Return [x, y] of the center of cell containing provided text 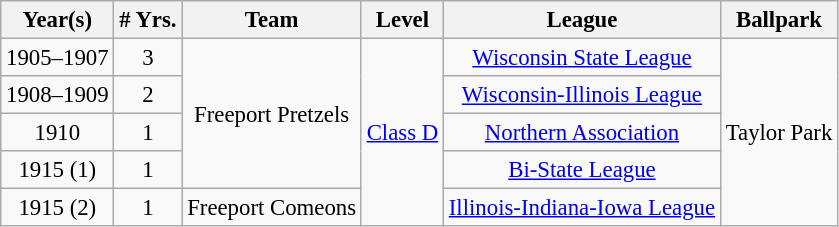
Year(s) [58, 20]
1905–1907 [58, 58]
1915 (1) [58, 170]
1915 (2) [58, 208]
Team [272, 20]
2 [148, 95]
3 [148, 58]
Class D [402, 133]
Illinois-Indiana-Iowa League [582, 208]
Bi-State League [582, 170]
Wisconsin State League [582, 58]
Wisconsin-Illinois League [582, 95]
Level [402, 20]
Northern Association [582, 133]
Taylor Park [778, 133]
Freeport Pretzels [272, 114]
# Yrs. [148, 20]
League [582, 20]
1908–1909 [58, 95]
1910 [58, 133]
Ballpark [778, 20]
Freeport Comeons [272, 208]
